For the text-containing cell, return its midpoint in [X, Y] coordinate format. 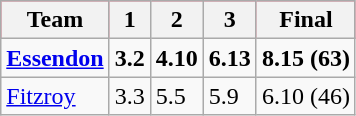
Essendon [55, 58]
5.5 [176, 96]
5.9 [230, 96]
6.10 (46) [306, 96]
4.10 [176, 58]
2 [176, 20]
3.3 [130, 96]
Final [306, 20]
8.15 (63) [306, 58]
Fitzroy [55, 96]
6.13 [230, 58]
3 [230, 20]
Team [55, 20]
3.2 [130, 58]
1 [130, 20]
